Identify which cell holds the provided text, then report its [x, y] central coordinate. 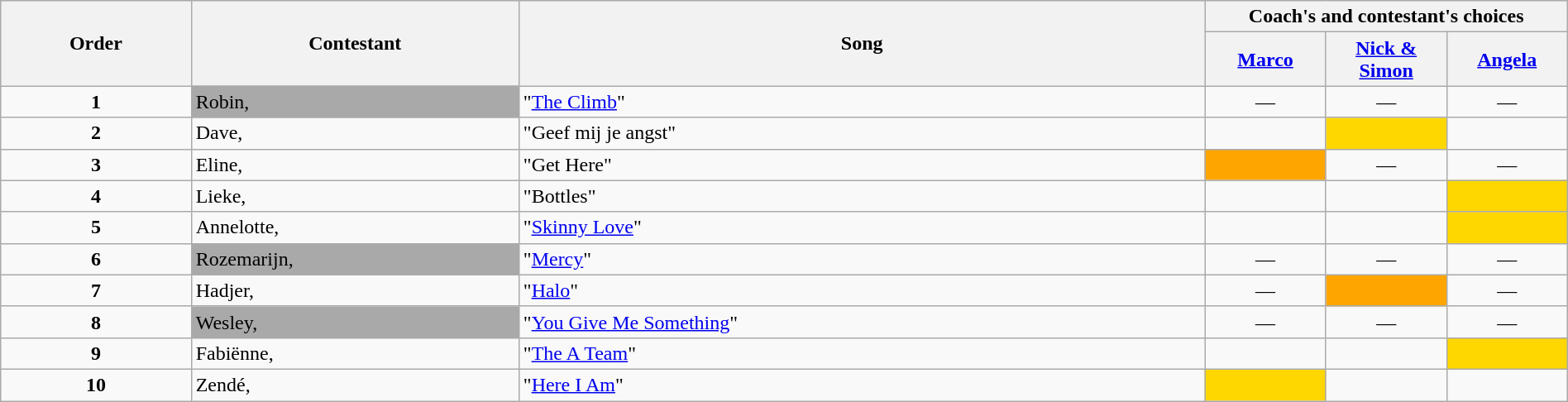
Zendé, [355, 385]
"The Climb" [862, 102]
Annelotte, [355, 227]
Song [862, 43]
"Here I Am" [862, 385]
Rozemarijn, [355, 259]
Angela [1507, 60]
8 [96, 322]
6 [96, 259]
7 [96, 290]
"You Give Me Something" [862, 322]
"Bottles" [862, 196]
Fabiënne, [355, 353]
Wesley, [355, 322]
4 [96, 196]
"Get Here" [862, 165]
"Skinny Love" [862, 227]
"The A Team" [862, 353]
Lieke, [355, 196]
Dave, [355, 133]
"Mercy" [862, 259]
10 [96, 385]
Contestant [355, 43]
Nick & Simon [1386, 60]
"Halo" [862, 290]
2 [96, 133]
Marco [1265, 60]
Robin, [355, 102]
Eline, [355, 165]
9 [96, 353]
Order [96, 43]
Coach's and contestant's choices [1386, 17]
1 [96, 102]
"Geef mij je angst" [862, 133]
3 [96, 165]
5 [96, 227]
Hadjer, [355, 290]
